Return (x, y) of the center of cell containing provided text 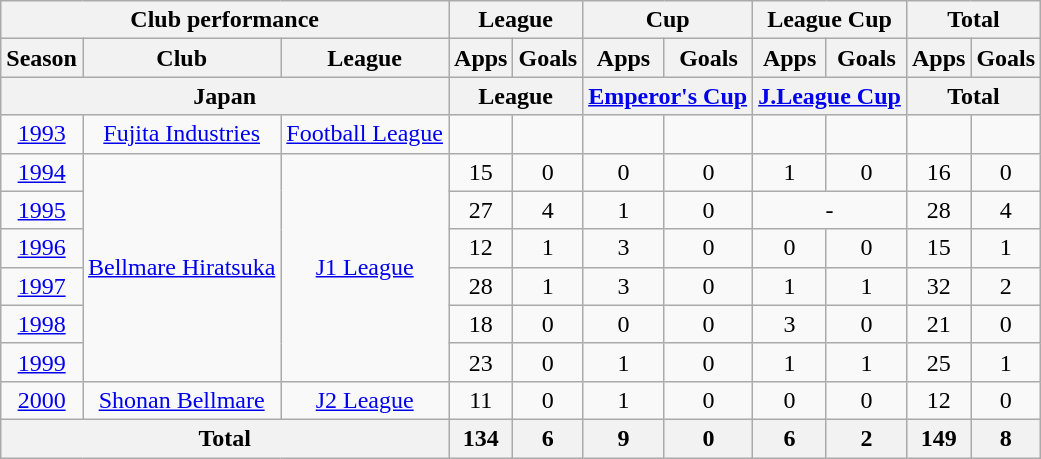
9 (624, 438)
Football League (365, 134)
1998 (42, 324)
149 (938, 438)
1999 (42, 362)
1993 (42, 134)
Shonan Bellmare (181, 400)
Fujita Industries (181, 134)
League Cup (830, 20)
J1 League (365, 267)
2000 (42, 400)
Cup (668, 20)
1994 (42, 172)
16 (938, 172)
8 (1006, 438)
1996 (42, 248)
134 (481, 438)
27 (481, 210)
Club performance (225, 20)
Emperor's Cup (668, 96)
- (830, 210)
J2 League (365, 400)
1995 (42, 210)
Club (181, 58)
11 (481, 400)
Season (42, 58)
25 (938, 362)
32 (938, 286)
23 (481, 362)
Japan (225, 96)
Bellmare Hiratsuka (181, 267)
21 (938, 324)
18 (481, 324)
1997 (42, 286)
J.League Cup (830, 96)
